Search for the cell housing the specified text and yield its (X, Y) center coordinate. 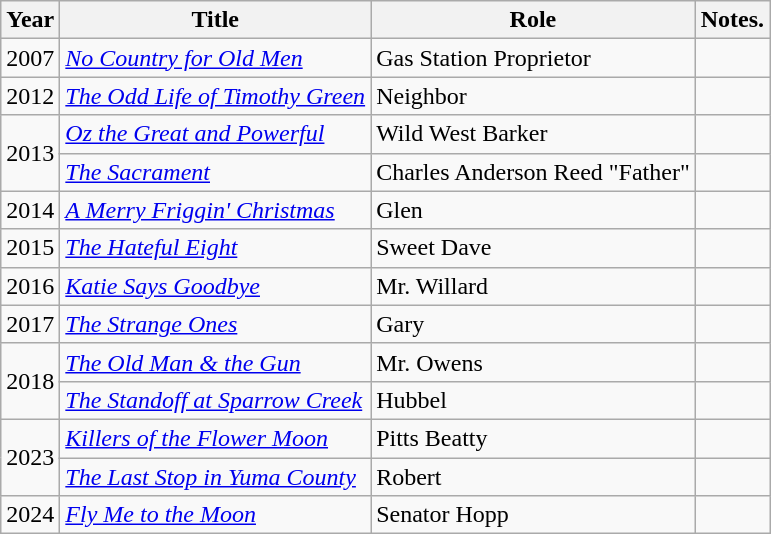
2023 (30, 457)
2012 (30, 96)
Year (30, 20)
Neighbor (534, 96)
Wild West Barker (534, 134)
The Strange Ones (216, 324)
The Last Stop in Yuma County (216, 477)
The Hateful Eight (216, 248)
Robert (534, 477)
Glen (534, 210)
The Sacrament (216, 172)
Title (216, 20)
A Merry Friggin' Christmas (216, 210)
Senator Hopp (534, 515)
The Old Man & the Gun (216, 362)
2015 (30, 248)
Hubbel (534, 400)
2014 (30, 210)
Pitts Beatty (534, 438)
2024 (30, 515)
2013 (30, 153)
2018 (30, 381)
The Odd Life of Timothy Green (216, 96)
Oz the Great and Powerful (216, 134)
Gary (534, 324)
Notes. (732, 20)
2017 (30, 324)
Fly Me to the Moon (216, 515)
The Standoff at Sparrow Creek (216, 400)
Katie Says Goodbye (216, 286)
2016 (30, 286)
Charles Anderson Reed "Father" (534, 172)
Killers of the Flower Moon (216, 438)
Role (534, 20)
Mr. Owens (534, 362)
Mr. Willard (534, 286)
Gas Station Proprietor (534, 58)
Sweet Dave (534, 248)
No Country for Old Men (216, 58)
2007 (30, 58)
